From the cell containing the given text, extract its center point as (x, y) coordinate. 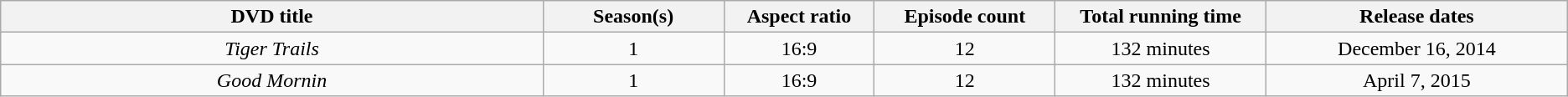
Aspect ratio (799, 17)
Total running time (1161, 17)
Release dates (1416, 17)
December 16, 2014 (1416, 48)
Season(s) (633, 17)
April 7, 2015 (1416, 80)
DVD title (271, 17)
Tiger Trails (271, 48)
Episode count (965, 17)
Good Mornin (271, 80)
